Return the (x, y) coordinate for the center point of the cell that contains the specified text.  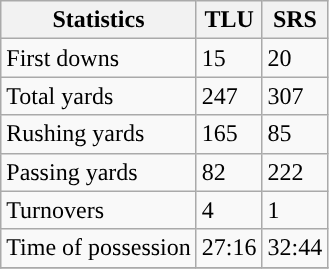
165 (229, 134)
Time of possession (99, 248)
82 (229, 172)
15 (229, 58)
1 (295, 210)
27:16 (229, 248)
Rushing yards (99, 134)
Passing yards (99, 172)
Total yards (99, 96)
32:44 (295, 248)
SRS (295, 20)
TLU (229, 20)
247 (229, 96)
85 (295, 134)
First downs (99, 58)
222 (295, 172)
20 (295, 58)
Turnovers (99, 210)
307 (295, 96)
4 (229, 210)
Statistics (99, 20)
